From the cell containing the given text, extract its center point as (x, y) coordinate. 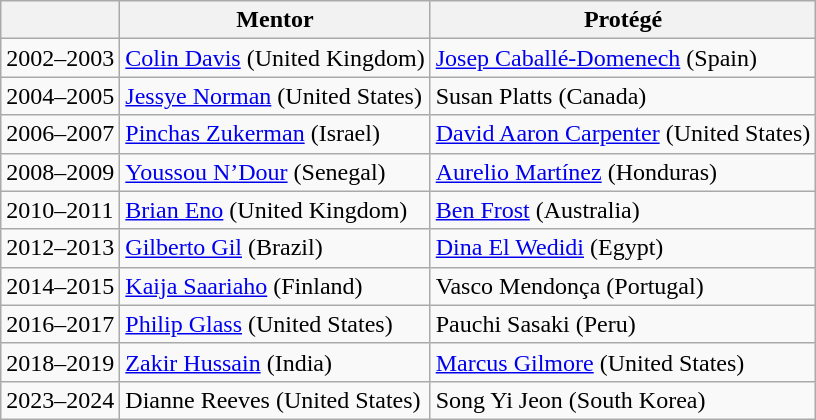
Brian Eno (United Kingdom) (275, 210)
2004–2005 (60, 96)
2016–2017 (60, 324)
Pauchi Sasaki (Peru) (623, 324)
Kaija Saariaho (Finland) (275, 286)
Dianne Reeves (United States) (275, 400)
Jessye Norman (United States) (275, 96)
2023–2024 (60, 400)
2002–2003 (60, 58)
Zakir Hussain (India) (275, 362)
2014–2015 (60, 286)
Mentor (275, 20)
2006–2007 (60, 134)
Protégé (623, 20)
Colin Davis (United Kingdom) (275, 58)
2018–2019 (60, 362)
Dina El Wedidi (Egypt) (623, 248)
Aurelio Martínez (Honduras) (623, 172)
Marcus Gilmore (United States) (623, 362)
Vasco Mendonça (Portugal) (623, 286)
2010–2011 (60, 210)
Pinchas Zukerman (Israel) (275, 134)
2012–2013 (60, 248)
Ben Frost (Australia) (623, 210)
Youssou N’Dour (Senegal) (275, 172)
Susan Platts (Canada) (623, 96)
Gilberto Gil (Brazil) (275, 248)
Philip Glass (United States) (275, 324)
David Aaron Carpenter (United States) (623, 134)
Song Yi Jeon (South Korea) (623, 400)
Josep Caballé-Domenech (Spain) (623, 58)
2008–2009 (60, 172)
